Output the [x, y] coordinate of the center of the cell containing the given text.  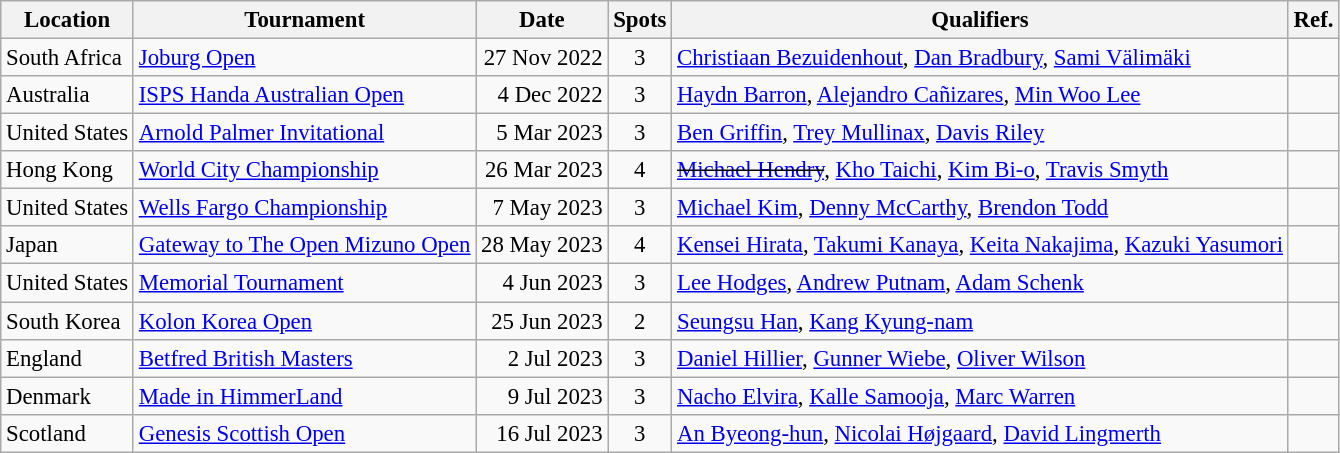
5 Mar 2023 [542, 133]
World City Championship [304, 170]
Scotland [68, 433]
Ref. [1313, 20]
Kolon Korea Open [304, 321]
Genesis Scottish Open [304, 433]
Gateway to The Open Mizuno Open [304, 245]
Kensei Hirata, Takumi Kanaya, Keita Nakajima, Kazuki Yasumori [980, 245]
Memorial Tournament [304, 283]
2 Jul 2023 [542, 358]
16 Jul 2023 [542, 433]
Arnold Palmer Invitational [304, 133]
South Korea [68, 321]
England [68, 358]
Spots [640, 20]
28 May 2023 [542, 245]
Australia [68, 95]
Daniel Hillier, Gunner Wiebe, Oliver Wilson [980, 358]
Date [542, 20]
27 Nov 2022 [542, 58]
Joburg Open [304, 58]
An Byeong-hun, Nicolai Højgaard, David Lingmerth [980, 433]
Denmark [68, 396]
4 Dec 2022 [542, 95]
Wells Fargo Championship [304, 208]
Betfred British Masters [304, 358]
Qualifiers [980, 20]
Japan [68, 245]
Seungsu Han, Kang Kyung-nam [980, 321]
25 Jun 2023 [542, 321]
Haydn Barron, Alejandro Cañizares, Min Woo Lee [980, 95]
Michael Hendry, Kho Taichi, Kim Bi-o, Travis Smyth [980, 170]
4 Jun 2023 [542, 283]
Location [68, 20]
26 Mar 2023 [542, 170]
Hong Kong [68, 170]
Made in HimmerLand [304, 396]
Ben Griffin, Trey Mullinax, Davis Riley [980, 133]
7 May 2023 [542, 208]
9 Jul 2023 [542, 396]
Lee Hodges, Andrew Putnam, Adam Schenk [980, 283]
Nacho Elvira, Kalle Samooja, Marc Warren [980, 396]
2 [640, 321]
Christiaan Bezuidenhout, Dan Bradbury, Sami Välimäki [980, 58]
Michael Kim, Denny McCarthy, Brendon Todd [980, 208]
Tournament [304, 20]
ISPS Handa Australian Open [304, 95]
South Africa [68, 58]
